Output the [x, y] coordinate of the center of the cell containing the given text.  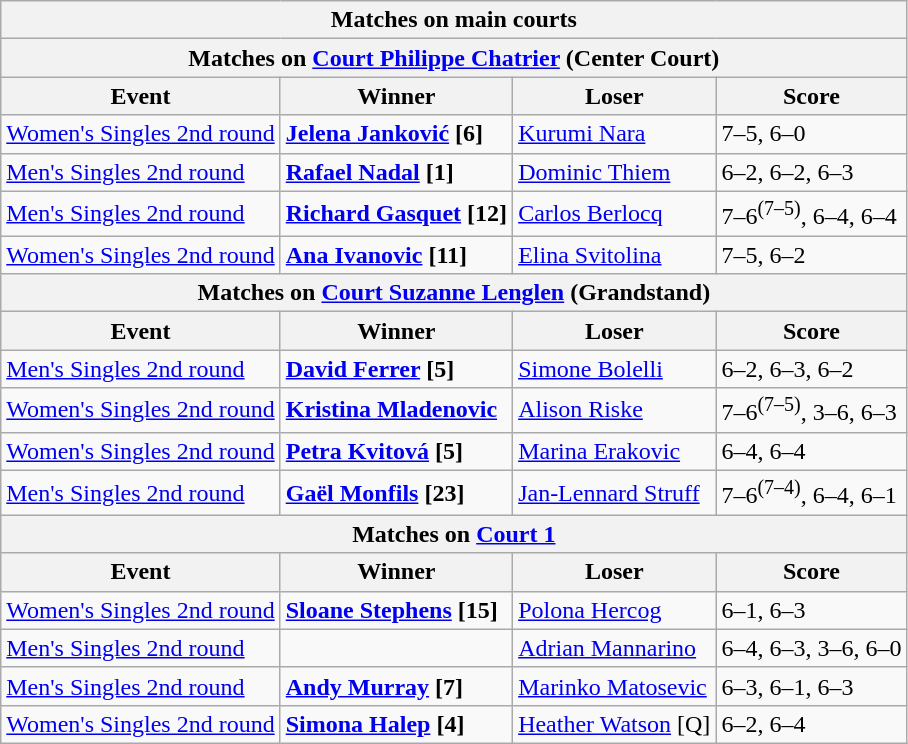
Jelena Janković [6] [396, 134]
7–5, 6–2 [812, 255]
Elina Svitolina [614, 255]
Simona Halep [4] [396, 724]
Dominic Thiem [614, 172]
Polona Hercog [614, 610]
Matches on Court Philippe Chatrier (Center Court) [454, 58]
Heather Watson [Q] [614, 724]
Alison Riske [614, 410]
Adrian Mannarino [614, 648]
Rafael Nadal [1] [396, 172]
7–6(7–4), 6–4, 6–1 [812, 492]
Petra Kvitová [5] [396, 451]
Jan-Lennard Struff [614, 492]
Sloane Stephens [15] [396, 610]
Gaël Monfils [23] [396, 492]
6–2, 6–3, 6–2 [812, 369]
Marina Erakovic [614, 451]
Marinko Matosevic [614, 686]
David Ferrer [5] [396, 369]
6–3, 6–1, 6–3 [812, 686]
Kurumi Nara [614, 134]
Matches on Court Suzanne Lenglen (Grandstand) [454, 293]
Carlos Berlocq [614, 214]
Simone Bolelli [614, 369]
Richard Gasquet [12] [396, 214]
7–5, 6–0 [812, 134]
Kristina Mladenovic [396, 410]
6–1, 6–3 [812, 610]
Andy Murray [7] [396, 686]
7–6(7–5), 3–6, 6–3 [812, 410]
6–4, 6–3, 3–6, 6–0 [812, 648]
Matches on main courts [454, 20]
Ana Ivanovic [11] [396, 255]
6–2, 6–2, 6–3 [812, 172]
Matches on Court 1 [454, 534]
6–4, 6–4 [812, 451]
7–6(7–5), 6–4, 6–4 [812, 214]
6–2, 6–4 [812, 724]
